Return (x, y) of the center of cell containing provided text 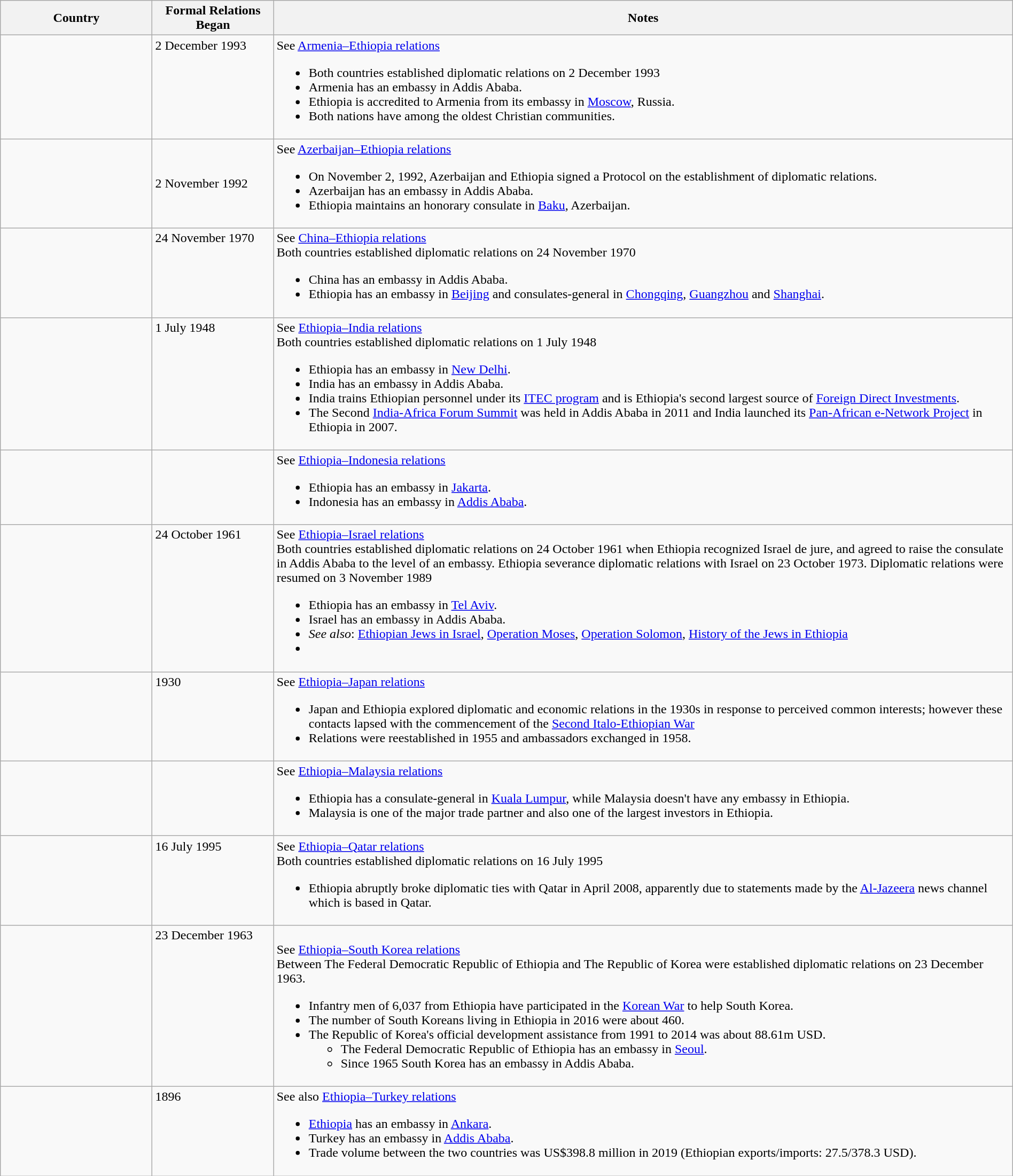
16 July 1995 (213, 881)
2 December 1993 (213, 87)
1 July 1948 (213, 384)
1930 (213, 716)
See Ethiopia–Indonesia relationsEthiopia has an embassy in Jakarta.Indonesia has an embassy in Addis Ababa. (643, 487)
Formal Relations Began (213, 18)
23 December 1963 (213, 1006)
2 November 1992 (213, 184)
24 November 1970 (213, 272)
1896 (213, 1131)
Country (76, 18)
Notes (643, 18)
24 October 1961 (213, 598)
